Find where the given text appears and provide that cell's center as (X, Y) coordinate. 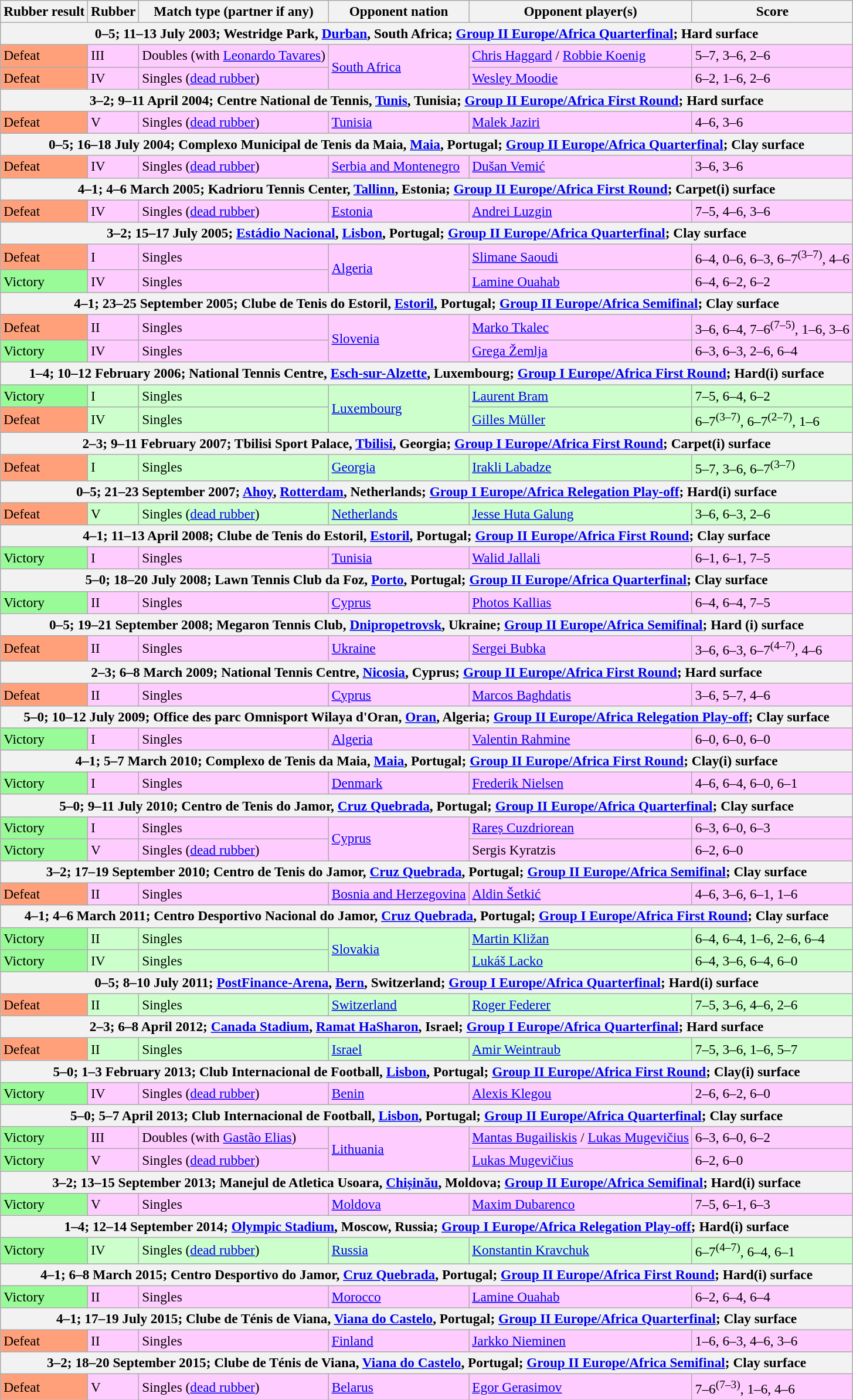
6–3, 6–0, 6–2 (772, 1138)
Bosnia and Herzegovina (399, 894)
Martin Kližan (580, 938)
Grega Žemlja (580, 351)
Andrei Luzgin (580, 211)
Dušan Vemić (580, 167)
2–6, 6–2, 6–0 (772, 1093)
2–3; 6–8 April 2012; Canada Stadium, Ramat HaSharon, Israel; Group I Europe/Africa Quarterfinal; Hard surface (427, 1027)
3–2; 15–17 July 2005; Estádio Nacional, Lisbon, Portugal; Group II Europe/Africa Quarterfinal; Clay surface (427, 233)
0–5; 16–18 July 2004; Complexo Municipal de Tenis da Maia, Maia, Portugal; Group II Europe/Africa Quarterfinal; Clay surface (427, 144)
Jesse Huta Galung (580, 513)
5–0; 1–3 February 2013; Club Internacional de Football, Lisbon, Portugal; Group II Europe/Africa First Round; Clay(i) surface (427, 1071)
Luxembourg (399, 408)
Walid Jallali (580, 558)
Rubber result (45, 11)
Finland (399, 1341)
5–7, 3–6, 6–7(3–7) (772, 467)
4–1; 23–25 September 2005; Clube de Tenis do Estoril, Estoril, Portugal; Group II Europe/Africa Semifinal; Clay surface (427, 303)
Valentin Rahmine (580, 739)
Slovenia (399, 338)
4–1; 5–7 March 2010; Complexo de Tenis da Maia, Maia, Portugal; Group II Europe/Africa First Round; Clay(i) surface (427, 761)
Switzerland (399, 1005)
6–3, 6–0, 6–3 (772, 828)
4–6, 6–4, 6–0, 6–1 (772, 783)
6–4, 6–2, 6–2 (772, 281)
Ukraine (399, 648)
0–5; 8–10 July 2011; PostFinance-Arena, Bern, Switzerland; Group I Europe/Africa Quarterfinal; Hard(i) surface (427, 982)
4–1; 4–6 March 2005; Kadrioru Tennis Center, Tallinn, Estonia; Group II Europe/Africa First Round; Carpet(i) surface (427, 189)
6–1, 6–1, 7–5 (772, 558)
Roger Federer (580, 1005)
Belarus (399, 1387)
Marko Tkalec (580, 327)
Sergei Bubka (580, 648)
Benin (399, 1093)
Wesley Moodie (580, 78)
6–4, 3–6, 6–4, 6–0 (772, 960)
6–7(3–7), 6–7(2–7), 1–6 (772, 419)
4–1; 4–6 March 2011; Centro Desportivo Nacional do Jamor, Cruz Quebrada, Portugal; Group I Europe/Africa First Round; Clay surface (427, 916)
7–5, 6–4, 6–2 (772, 395)
Mantas Bugailiskis / Lukas Mugevičius (580, 1138)
Opponent player(s) (580, 11)
Doubles (with Leonardo Tavares) (234, 56)
Malek Jaziri (580, 122)
Netherlands (399, 513)
Match type (partner if any) (234, 11)
7–5, 3–6, 1–6, 5–7 (772, 1049)
Konstantin Kravchuk (580, 1250)
Alexis Klegou (580, 1093)
3–6, 6–3, 2–6 (772, 513)
7–5, 6–1, 6–3 (772, 1204)
5–0; 9–11 July 2010; Centro de Tenis do Jamor, Cruz Quebrada, Portugal; Group II Europe/Africa Quarterfinal; Clay surface (427, 805)
3–6, 6–4, 7–6(7–5), 1–6, 3–6 (772, 327)
Irakli Labadze (580, 467)
South Africa (399, 67)
7–5, 4–6, 3–6 (772, 211)
5–0; 18–20 July 2008; Lawn Tennis Club da Foz, Porto, Portugal; Group II Europe/Africa Quarterfinal; Clay surface (427, 580)
1–4; 12–14 September 2014; Olympic Stadium, Moscow, Russia; Group I Europe/Africa Relegation Play-off; Hard(i) surface (427, 1226)
1–6, 6–3, 4–6, 3–6 (772, 1341)
Jarkko Nieminen (580, 1341)
6–4, 6–4, 7–5 (772, 602)
0–5; 19–21 September 2008; Megaron Tennis Club, Dnipropetrovsk, Ukraine; Group II Europe/Africa Semifinal; Hard (i) surface (427, 624)
2–3; 6–8 March 2009; National Tennis Centre, Nicosia, Cyprus; Group II Europe/Africa First Round; Hard surface (427, 672)
4–1; 11–13 April 2008; Clube de Tenis do Estoril, Estoril, Portugal; Group II Europe/Africa First Round; Clay surface (427, 535)
Egor Gerasimov (580, 1387)
0–5; 11–13 July 2003; Westridge Park, Durban, South Africa; Group II Europe/Africa Quarterfinal; Hard surface (427, 33)
Lithuania (399, 1149)
0–5; 21–23 September 2007; Ahoy, Rotterdam, Netherlands; Group I Europe/Africa Relegation Play-off; Hard(i) surface (427, 491)
3–2; 9–11 April 2004; Centre National de Tennis, Tunis, Tunisia; Group II Europe/Africa First Round; Hard surface (427, 100)
3–2; 13–15 September 2013; Manejul de Atletica Usoara, Chișinău, Moldova; Group II Europe/Africa Semifinal; Hard(i) surface (427, 1182)
2–3; 9–11 February 2007; Tbilisi Sport Palace, Tbilisi, Georgia; Group I Europe/Africa First Round; Carpet(i) surface (427, 443)
4–6, 3–6 (772, 122)
Serbia and Montenegro (399, 167)
4–1; 6–8 March 2015; Centro Desportivo do Jamor, Cruz Quebrada, Portugal; Group II Europe/Africa First Round; Hard(i) surface (427, 1274)
Lukas Mugevičius (580, 1160)
Photos Kallias (580, 602)
6–7(4–7), 6–4, 6–1 (772, 1250)
Sergis Kyratzis (580, 849)
Doubles (with Gastão Elias) (234, 1138)
Maxim Dubarenco (580, 1204)
3–6, 6–3, 6–7(4–7), 4–6 (772, 648)
5–0; 10–12 July 2009; Office des parc Omnisport Wilaya d'Oran, Oran, Algeria; Group II Europe/Africa Relegation Play-off; Clay surface (427, 717)
Denmark (399, 783)
Amir Weintraub (580, 1049)
Frederik Nielsen (580, 783)
6–4, 0–6, 6–3, 6–7(3–7), 4–6 (772, 257)
Aldin Šetkić (580, 894)
Slimane Saoudi (580, 257)
Morocco (399, 1296)
Moldova (399, 1204)
7–6(7–3), 1–6, 4–6 (772, 1387)
5–0; 5–7 April 2013; Club Internacional de Football, Lisbon, Portugal; Group II Europe/Africa Quarterfinal; Clay surface (427, 1116)
Lukáš Lacko (580, 960)
6–2, 1–6, 2–6 (772, 78)
Rubber (114, 11)
6–2, 6–4, 6–4 (772, 1296)
6–3, 6–3, 2–6, 6–4 (772, 351)
Laurent Bram (580, 395)
3–2; 17–19 September 2010; Centro de Tenis do Jamor, Cruz Quebrada, Portugal; Group II Europe/Africa Semifinal; Clay surface (427, 872)
5–7, 3–6, 2–6 (772, 56)
4–6, 3–6, 6–1, 1–6 (772, 894)
1–4; 10–12 February 2006; National Tennis Centre, Esch-sur-Alzette, Luxembourg; Group I Europe/Africa First Round; Hard(i) surface (427, 373)
Marcos Baghdatis (580, 694)
Slovakia (399, 950)
6–4, 6–4, 1–6, 2–6, 6–4 (772, 938)
Gilles Müller (580, 419)
3–6, 5–7, 4–6 (772, 694)
Rareș Cuzdriorean (580, 828)
4–1; 17–19 July 2015; Clube de Ténis de Viana, Viana do Castelo, Portugal; Group II Europe/Africa Quarterfinal; Clay surface (427, 1318)
Estonia (399, 211)
3–2; 18–20 September 2015; Clube de Ténis de Viana, Viana do Castelo, Portugal; Group II Europe/Africa Semifinal; Clay surface (427, 1363)
3–6, 3–6 (772, 167)
Israel (399, 1049)
6–0, 6–0, 6–0 (772, 739)
Georgia (399, 467)
7–5, 3–6, 4–6, 2–6 (772, 1005)
Russia (399, 1250)
Opponent nation (399, 11)
Score (772, 11)
Chris Haggard / Robbie Koenig (580, 56)
